Provide the [X, Y] coordinate of the cell's center where the given text is located.  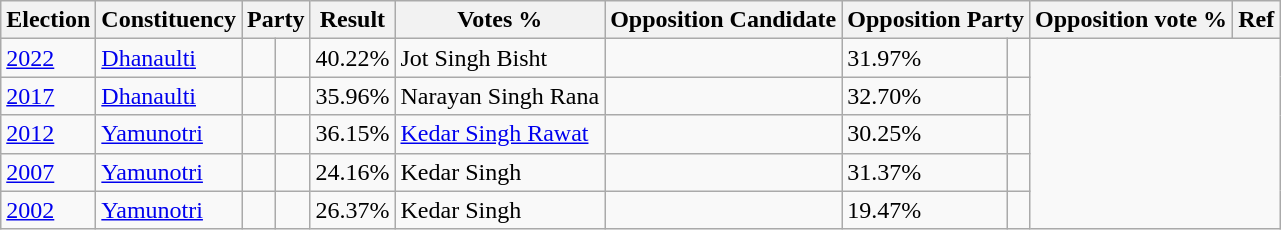
2012 [48, 134]
Constituency [169, 20]
31.97% [925, 58]
Opposition Party [936, 20]
32.70% [925, 96]
19.47% [925, 210]
2002 [48, 210]
Kedar Singh Rawat [500, 134]
Narayan Singh Rana [500, 96]
Ref [1256, 20]
2007 [48, 172]
35.96% [352, 96]
Party [276, 20]
Opposition Candidate [724, 20]
Jot Singh Bisht [500, 58]
26.37% [352, 210]
30.25% [925, 134]
24.16% [352, 172]
Election [48, 20]
Opposition vote % [1132, 20]
2017 [48, 96]
Result [352, 20]
36.15% [352, 134]
40.22% [352, 58]
2022 [48, 58]
31.37% [925, 172]
Votes % [500, 20]
